Find where the given text appears and provide that cell's center as (x, y) coordinate. 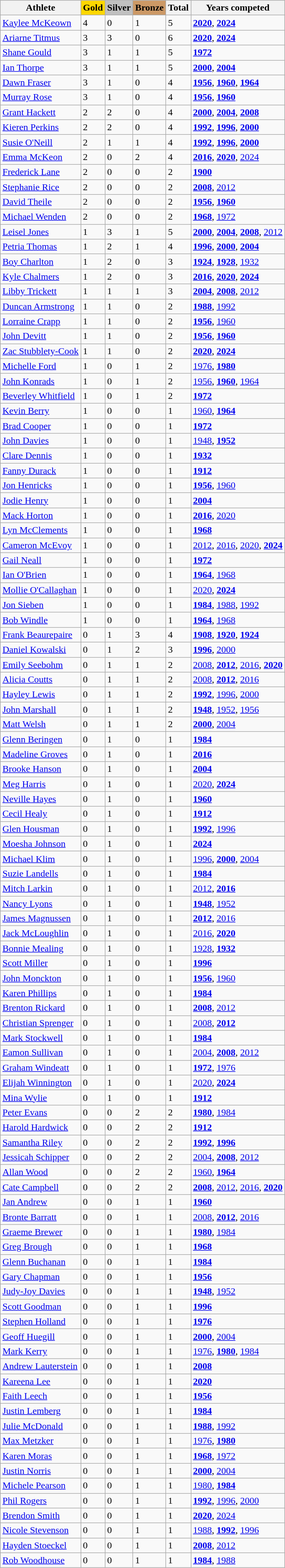
Allan Wood (41, 1172)
Jon Henricks (41, 486)
Justin Lemberg (41, 1411)
Silver (119, 8)
Madeline Groves (41, 754)
Nicole Stevenson (41, 1530)
1924, 1928, 1932 (238, 262)
Daniel Kowalski (41, 649)
Jack McLoughlin (41, 933)
Judy-Joy Davies (41, 1292)
Brendon Smith (41, 1515)
Hayden Stoeckel (41, 1545)
Graeme Brewer (41, 1232)
Athlete (41, 8)
Emma McKeon (41, 157)
Ariarne Titmus (41, 38)
Mark Kerry (41, 1351)
Mina Wylie (41, 1097)
Harold Hardwick (41, 1127)
1972, 1976 (238, 1068)
Ian Thorpe (41, 67)
Phil Rogers (41, 1501)
Years competed (238, 8)
Meg Harris (41, 784)
2012, 2016, 2020, 2024 (238, 545)
1976, 1980, 1984 (238, 1351)
Gail Neall (41, 560)
Shane Gould (41, 53)
2008 (238, 1366)
2000, 2004, 2008 (238, 112)
Kyle Chalmers (41, 276)
Frank Beaurepaire (41, 635)
Brenton Rickard (41, 1008)
2016 (238, 754)
1908, 1920, 1924 (238, 635)
Cecil Healy (41, 814)
Michele Pearson (41, 1486)
Max Metzker (41, 1441)
Scott Goodman (41, 1306)
Alicia Coutts (41, 680)
Mollie O'Callaghan (41, 590)
Gold (93, 8)
David Theile (41, 202)
Rob Woodhouse (41, 1560)
Michael Wenden (41, 217)
Karen Phillips (41, 993)
Clare Dennis (41, 456)
Stephen Holland (41, 1321)
John Monckton (41, 978)
Elijah Winnington (41, 1082)
Hayley Lewis (41, 695)
Bronte Barratt (41, 1217)
Mitch Larkin (41, 888)
Nancy Lyons (41, 903)
1988, 1992, 1996 (238, 1530)
1996, 2000 (238, 649)
Murray Rose (41, 97)
Karen Moras (41, 1456)
1948, 1952, 1956 (238, 709)
Kaylee McKeown (41, 23)
Mack Horton (41, 515)
John Davies (41, 441)
Jodie Henry (41, 500)
Dawn Fraser (41, 82)
Brooke Hanson (41, 769)
1932 (238, 456)
Michael Klim (41, 859)
Beverley Whitfield (41, 396)
Moesha Johnson (41, 844)
Emily Seebohm (41, 665)
Cate Campbell (41, 1187)
Brad Cooper (41, 426)
Total (179, 8)
Leisel Jones (41, 232)
Neville Hayes (41, 799)
6 (179, 38)
Glenn Buchanan (41, 1262)
Greg Brough (41, 1247)
John Marshall (41, 709)
Cameron McEvoy (41, 545)
Gary Chapman (41, 1277)
Bronze (150, 8)
Suzie Landells (41, 873)
Eamon Sullivan (41, 1053)
Kevin Berry (41, 411)
1928, 1932 (238, 948)
Grant Hackett (41, 112)
John Konrads (41, 381)
Justin Norris (41, 1471)
Bob Windle (41, 620)
Susie O'Neill (41, 142)
Boy Charlton (41, 262)
Kieren Perkins (41, 127)
Fanny Durack (41, 471)
Peter Evans (41, 1112)
Scott Miller (41, 963)
2024 (238, 844)
2020 (238, 1381)
1984, 1988 (238, 1560)
Andrew Lauterstein (41, 1366)
James Magnussen (41, 919)
Frederick Lane (41, 172)
Glen Housman (41, 829)
Libby Trickett (41, 291)
Lorraine Crapp (41, 321)
Faith Leech (41, 1396)
Jan Andrew (41, 1202)
1976 (238, 1321)
Bonnie Mealing (41, 948)
Lyn McClements (41, 530)
Jon Sieben (41, 605)
1900 (238, 172)
Kareena Lee (41, 1381)
2000, 2004, 2008, 2012 (238, 232)
Zac Stubblety-Cook (41, 351)
Jessicah Schipper (41, 1157)
Geoff Huegill (41, 1336)
Matt Welsh (41, 724)
1984, 1988, 1992 (238, 605)
Graham Windeatt (41, 1068)
Michelle Ford (41, 366)
Glenn Beringen (41, 739)
Samantha Riley (41, 1142)
Stephanie Rice (41, 187)
Mark Stockwell (41, 1038)
John Devitt (41, 336)
Ian O'Brien (41, 575)
Petria Thomas (41, 247)
Christian Sprenger (41, 1023)
Duncan Armstrong (41, 306)
Julie McDonald (41, 1426)
